Determine the (X, Y) coordinate at the center of the cell enclosing the given text.  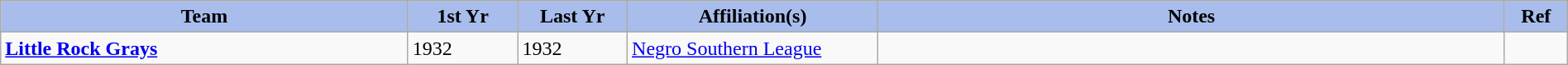
Ref (1536, 17)
Affiliation(s) (753, 17)
Team (205, 17)
Negro Southern League (753, 48)
Last Yr (572, 17)
Little Rock Grays (205, 48)
Notes (1192, 17)
1st Yr (463, 17)
